Identify which cell holds the provided text, then report its (X, Y) central coordinate. 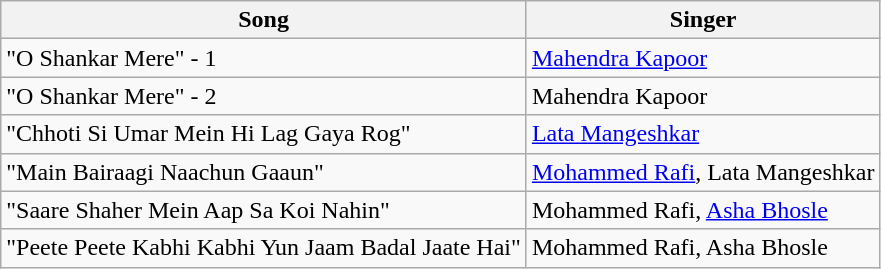
Singer (703, 20)
Lata Mangeshkar (703, 134)
Mohammed Rafi, Lata Mangeshkar (703, 172)
"Saare Shaher Mein Aap Sa Koi Nahin" (264, 210)
"O Shankar Mere" - 1 (264, 58)
"Peete Peete Kabhi Kabhi Yun Jaam Badal Jaate Hai" (264, 248)
"Chhoti Si Umar Mein Hi Lag Gaya Rog" (264, 134)
"O Shankar Mere" - 2 (264, 96)
Song (264, 20)
"Main Bairaagi Naachun Gaaun" (264, 172)
